From the cell containing the given text, extract its center point as [X, Y] coordinate. 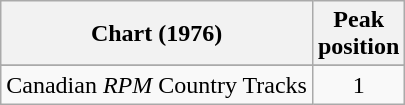
Chart (1976) [157, 34]
Peakposition [358, 34]
1 [358, 85]
Canadian RPM Country Tracks [157, 85]
